For the text-containing cell, return its midpoint in [X, Y] coordinate format. 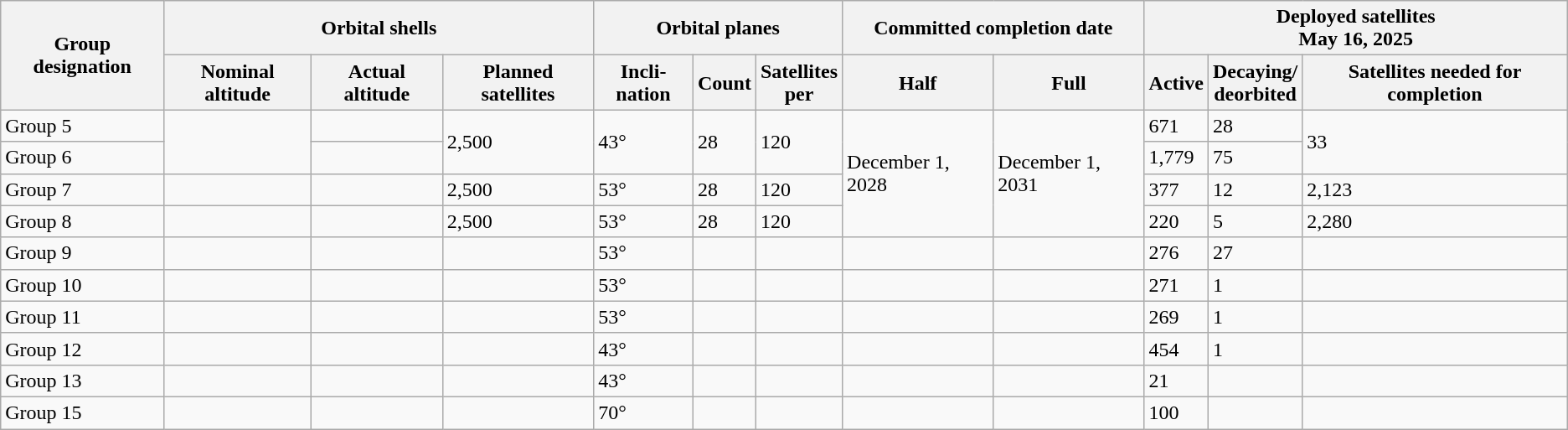
454 [1176, 349]
269 [1176, 317]
276 [1176, 253]
Satellites needed for completion [1435, 82]
33 [1435, 142]
271 [1176, 285]
Orbital shells [379, 28]
Group 7 [82, 189]
Group 6 [82, 158]
December 1, 2028 [918, 174]
Committed completion date [993, 28]
Group 13 [82, 381]
Active [1176, 82]
Satellitesper [799, 82]
Count [724, 82]
Half [918, 82]
Decaying/deorbited [1255, 82]
Group 12 [82, 349]
Planned satellites [518, 82]
Group 5 [82, 126]
Actual altitude [377, 82]
December 1, 2031 [1069, 174]
21 [1176, 381]
1,779 [1176, 158]
671 [1176, 126]
2,123 [1435, 189]
Group 8 [82, 221]
Group 11 [82, 317]
2,280 [1435, 221]
100 [1176, 412]
Group 15 [82, 412]
Group 9 [82, 253]
Nominal altitude [238, 82]
27 [1255, 253]
12 [1255, 189]
Deployed satellitesMay 16, 2025 [1355, 28]
Full [1069, 82]
377 [1176, 189]
Group designation [82, 55]
Group 10 [82, 285]
Orbital planes [719, 28]
5 [1255, 221]
Incli­nation [643, 82]
220 [1176, 221]
70° [643, 412]
75 [1255, 158]
